Extract the (X, Y) coordinate from the center of the cell holding the provided text.  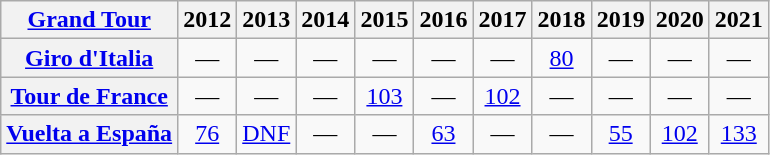
Giro d'Italia (90, 58)
2014 (326, 20)
2016 (444, 20)
Vuelta a España (90, 134)
2020 (680, 20)
DNF (266, 134)
2015 (384, 20)
55 (620, 134)
2013 (266, 20)
2017 (502, 20)
Tour de France (90, 96)
80 (562, 58)
63 (444, 134)
76 (208, 134)
2012 (208, 20)
2021 (738, 20)
133 (738, 134)
2018 (562, 20)
103 (384, 96)
2019 (620, 20)
Grand Tour (90, 20)
